Find where the given text appears and provide that cell's center as [x, y] coordinate. 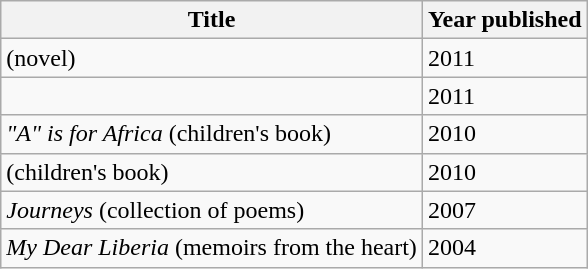
My Dear Liberia (memoirs from the heart) [212, 248]
(children's book) [212, 172]
Title [212, 20]
2004 [504, 248]
2007 [504, 210]
Journeys (collection of poems) [212, 210]
Year published [504, 20]
"A" is for Africa (children's book) [212, 134]
(novel) [212, 58]
